Detect which cell encompasses the target text, then output its (X, Y) center coordinate. 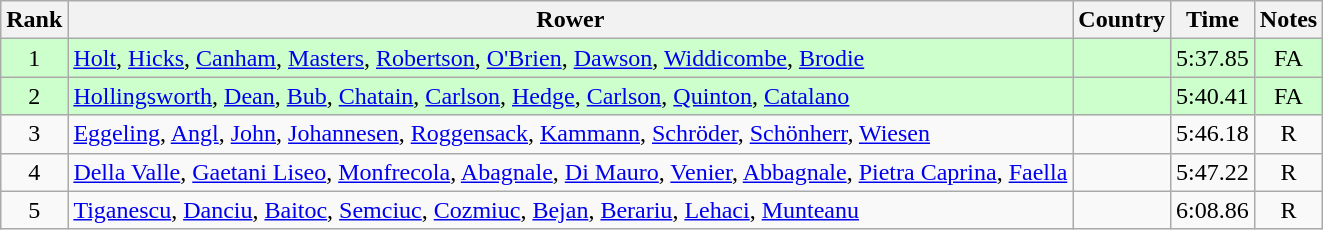
1 (34, 58)
Hollingsworth, Dean, Bub, Chatain, Carlson, Hedge, Carlson, Quinton, Catalano (570, 96)
2 (34, 96)
5:37.85 (1213, 58)
5:40.41 (1213, 96)
Notes (1288, 20)
5:46.18 (1213, 134)
Time (1213, 20)
Rank (34, 20)
6:08.86 (1213, 210)
5:47.22 (1213, 172)
4 (34, 172)
Country (1122, 20)
Rower (570, 20)
3 (34, 134)
Della Valle, Gaetani Liseo, Monfrecola, Abagnale, Di Mauro, Venier, Abbagnale, Pietra Caprina, Faella (570, 172)
5 (34, 210)
Eggeling, Angl, John, Johannesen, Roggensack, Kammann, Schröder, Schönherr, Wiesen (570, 134)
Holt, Hicks, Canham, Masters, Robertson, O'Brien, Dawson, Widdicombe, Brodie (570, 58)
Tiganescu, Danciu, Baitoc, Semciuc, Cozmiuc, Bejan, Berariu, Lehaci, Munteanu (570, 210)
